Capture the cell that displays the provided text and extract its [x, y] central coordinate. 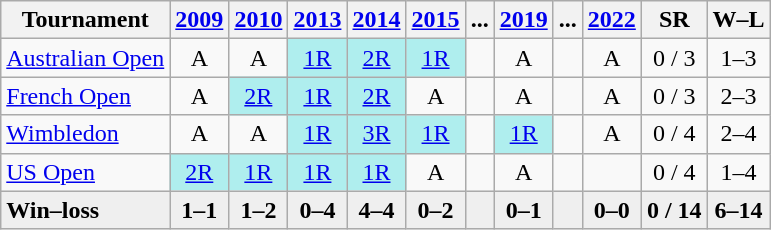
Wimbledon [86, 134]
0–2 [436, 210]
4–4 [376, 210]
2009 [200, 20]
2013 [318, 20]
US Open [86, 172]
Tournament [86, 20]
3R [376, 134]
2–3 [738, 96]
2014 [376, 20]
0–1 [524, 210]
French Open [86, 96]
2019 [524, 20]
1–2 [258, 210]
SR [674, 20]
Win–loss [86, 210]
2–4 [738, 134]
6–14 [738, 210]
W–L [738, 20]
1–1 [200, 210]
1–4 [738, 172]
0–4 [318, 210]
0–0 [612, 210]
1–3 [738, 58]
0 / 14 [674, 210]
Australian Open [86, 58]
2010 [258, 20]
2015 [436, 20]
2022 [612, 20]
